Return the [x, y] coordinate for the center point of the cell that contains the specified text.  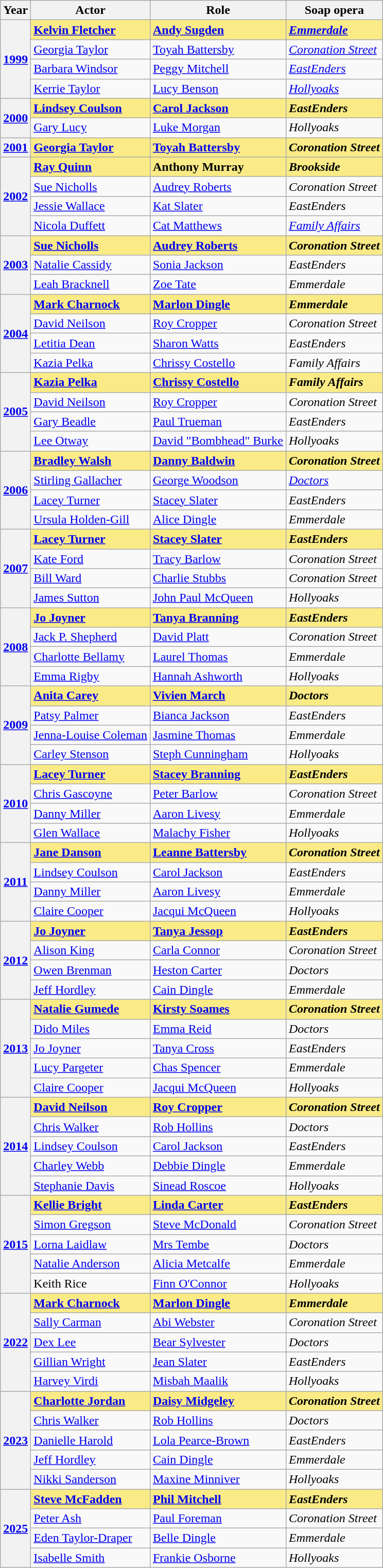
Bianca Jackson [218, 715]
Peggy Mitchell [218, 69]
Kirsty Soames [218, 1009]
George Woodson [218, 480]
Sally Carman [91, 1323]
Bear Sylvester [218, 1342]
Role [218, 10]
Leah Bracknell [91, 285]
Natalie Gumede [91, 1009]
Glen Wallace [91, 833]
Gary Beadle [91, 421]
Lee Otway [91, 441]
Carla Connor [218, 950]
2004 [15, 333]
Emma Reid [218, 1029]
Soap opera [334, 10]
Nikki Sanderson [91, 1479]
2013 [15, 1048]
David Platt [218, 637]
Luke Morgan [218, 128]
Lucy Pargeter [91, 1068]
Kelvin Fletcher [91, 30]
Anita Carey [91, 696]
Daisy Midgeley [218, 1401]
2000 [15, 118]
Cat Matthews [218, 225]
2022 [15, 1342]
Kate Ford [91, 558]
Paul Trueman [218, 421]
Dido Miles [91, 1029]
2008 [15, 647]
Steve McFadden [91, 1499]
Patsy Palmer [91, 715]
2010 [15, 803]
Frankie Osborne [218, 1558]
Actor [91, 10]
Vivien March [218, 696]
2012 [15, 960]
Kat Slater [218, 206]
Abi Webster [218, 1323]
Malachy Fisher [218, 833]
Gillian Wright [91, 1362]
Alison King [91, 950]
John Paul McQueen [218, 598]
Jasmine Thomas [218, 735]
Emma Rigby [91, 676]
Eden Taylor-Draper [91, 1538]
Laurel Thomas [218, 657]
Belle Dingle [218, 1538]
Heston Carter [218, 970]
Maxine Minniver [218, 1479]
Stephanie Davis [91, 1185]
Tanya Cross [218, 1048]
Stirling Gallacher [91, 480]
Misbah Maalik [218, 1381]
1999 [15, 59]
Stacey Branning [218, 774]
2009 [15, 725]
Jane Danson [91, 852]
Anthony Murray [218, 167]
Hannah Ashworth [218, 676]
Isabelle Smith [91, 1558]
Natalie Cassidy [91, 265]
Charlotte Jordan [91, 1401]
Ray Quinn [91, 167]
Sharon Watts [218, 343]
David "Bombhead" Burke [218, 441]
Lola Pearce-Brown [218, 1440]
2015 [15, 1244]
Barbara Windsor [91, 69]
Jenna-Louise Coleman [91, 735]
2023 [15, 1440]
Natalie Anderson [91, 1264]
Charley Webb [91, 1166]
Charlotte Bellamy [91, 657]
2005 [15, 412]
Gary Lucy [91, 128]
Phil Mitchell [218, 1499]
Lucy Benson [218, 89]
James Sutton [91, 598]
Charlie Stubbs [218, 578]
Lorna Laidlaw [91, 1244]
Ursula Holden-Gill [91, 519]
Paul Foreman [218, 1519]
2001 [15, 147]
Kellie Bright [91, 1205]
Chas Spencer [218, 1068]
2002 [15, 196]
Alice Dingle [218, 519]
Kerrie Taylor [91, 89]
Owen Brenman [91, 970]
Brookside [334, 167]
2025 [15, 1528]
Carley Stenson [91, 754]
Mrs Tembe [218, 1244]
Jessie Wallace [91, 206]
Steve McDonald [218, 1225]
Danielle Harold [91, 1440]
Sonia Jackson [218, 265]
Steph Cunningham [218, 754]
Leanne Battersby [218, 852]
Tracy Barlow [218, 558]
Keith Rice [91, 1283]
Jack P. Shepherd [91, 637]
Alicia Metcalfe [218, 1264]
Jean Slater [218, 1362]
Sinead Roscoe [218, 1185]
Zoe Tate [218, 285]
Harvey Virdi [91, 1381]
Year [15, 10]
2011 [15, 882]
2014 [15, 1146]
Letitia Dean [91, 343]
Bradley Walsh [91, 461]
Tanya Jessop [218, 931]
Tanya Branning [218, 618]
Chris Gascoyne [91, 794]
2006 [15, 490]
Andy Sugden [218, 30]
Bill Ward [91, 578]
Danny Baldwin [218, 461]
Peter Ash [91, 1519]
Finn O'Connor [218, 1283]
Linda Carter [218, 1205]
Nicola Duffett [91, 225]
Simon Gregson [91, 1225]
Peter Barlow [218, 794]
2007 [15, 568]
Debbie Dingle [218, 1166]
2003 [15, 265]
Dex Lee [91, 1342]
